Extract the (X, Y) coordinate from the center of the cell holding the provided text.  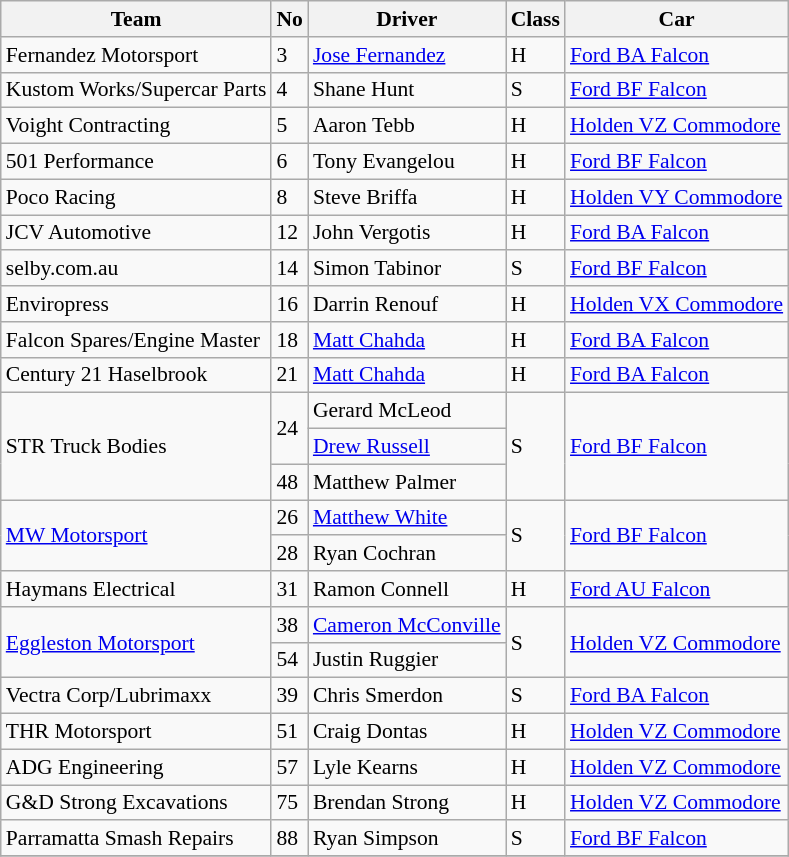
Vectra Corp/Lubrimaxx (136, 696)
Aaron Tebb (407, 126)
No (290, 19)
Chris Smerdon (407, 696)
39 (290, 696)
51 (290, 732)
Eggleston Motorsport (136, 642)
Darrin Renouf (407, 304)
Tony Evangelou (407, 162)
Matthew White (407, 518)
21 (290, 375)
Ramon Connell (407, 589)
Holden VX Commodore (676, 304)
Brendan Strong (407, 803)
26 (290, 518)
Fernandez Motorsport (136, 55)
Poco Racing (136, 197)
Shane Hunt (407, 90)
ADG Engineering (136, 767)
12 (290, 233)
18 (290, 340)
Voight Contracting (136, 126)
28 (290, 554)
Ryan Simpson (407, 839)
8 (290, 197)
Century 21 Haselbrook (136, 375)
Holden VY Commodore (676, 197)
57 (290, 767)
STR Truck Bodies (136, 446)
4 (290, 90)
Simon Tabinor (407, 269)
14 (290, 269)
Matthew Palmer (407, 482)
88 (290, 839)
38 (290, 625)
48 (290, 482)
24 (290, 428)
Class (536, 19)
Justin Ruggier (407, 660)
Haymans Electrical (136, 589)
Driver (407, 19)
G&D Strong Excavations (136, 803)
Team (136, 19)
75 (290, 803)
JCV Automotive (136, 233)
Drew Russell (407, 447)
Steve Briffa (407, 197)
Cameron McConville (407, 625)
Ryan Cochran (407, 554)
Falcon Spares/Engine Master (136, 340)
Jose Fernandez (407, 55)
Craig Dontas (407, 732)
3 (290, 55)
54 (290, 660)
Car (676, 19)
Lyle Kearns (407, 767)
Ford AU Falcon (676, 589)
Gerard McLeod (407, 411)
THR Motorsport (136, 732)
16 (290, 304)
John Vergotis (407, 233)
MW Motorsport (136, 536)
5 (290, 126)
501 Performance (136, 162)
31 (290, 589)
Kustom Works/Supercar Parts (136, 90)
6 (290, 162)
Enviropress (136, 304)
Parramatta Smash Repairs (136, 839)
selby.com.au (136, 269)
